Locate the cell with the specified text and output its (x, y) center coordinate. 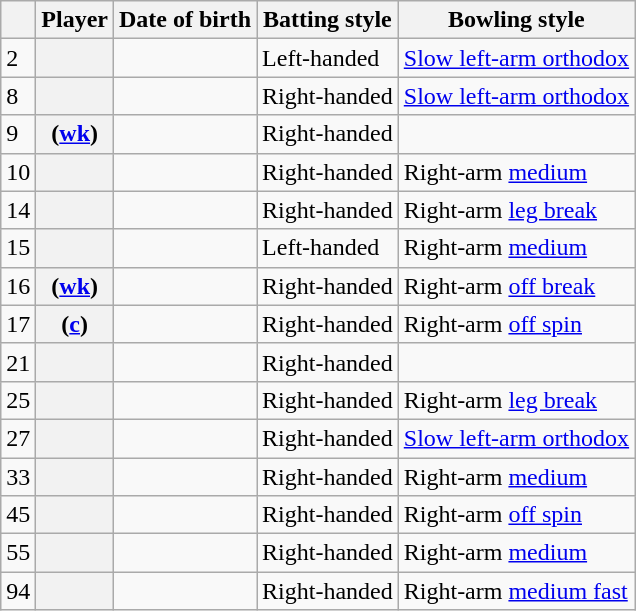
33 (18, 477)
27 (18, 438)
Batting style (328, 20)
10 (18, 172)
14 (18, 210)
17 (18, 324)
Right-arm off break (516, 286)
16 (18, 286)
55 (18, 553)
21 (18, 362)
Right-arm medium fast (516, 591)
2 (18, 58)
8 (18, 96)
45 (18, 515)
15 (18, 248)
Bowling style (516, 20)
9 (18, 134)
Player (75, 20)
94 (18, 591)
Date of birth (186, 20)
25 (18, 400)
(c) (75, 324)
